Extract the [x, y] coordinate from the center of the cell holding the provided text.  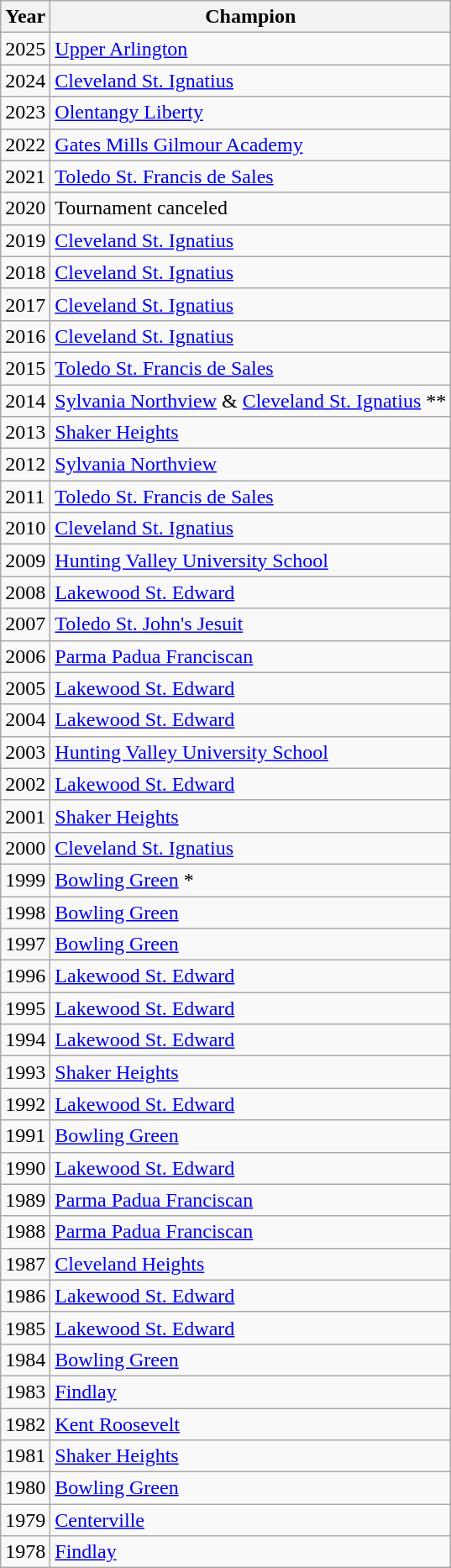
1993 [25, 1072]
Centerville [250, 1520]
2005 [25, 688]
1982 [25, 1424]
1994 [25, 1040]
2017 [25, 304]
1986 [25, 1296]
Kent Roosevelt [250, 1424]
1988 [25, 1232]
2016 [25, 336]
2022 [25, 145]
2001 [25, 816]
1983 [25, 1392]
1984 [25, 1360]
Bowling Green * [250, 880]
1995 [25, 1008]
1999 [25, 880]
2023 [25, 113]
Sylvania Northview & Cleveland St. Ignatius ** [250, 401]
1978 [25, 1552]
1991 [25, 1136]
Champion [250, 17]
2011 [25, 497]
2020 [25, 208]
2007 [25, 624]
Olentangy Liberty [250, 113]
Toledo St. John's Jesuit [250, 624]
1996 [25, 976]
2018 [25, 272]
2024 [25, 81]
2008 [25, 592]
2002 [25, 784]
2009 [25, 560]
1980 [25, 1488]
1990 [25, 1168]
2013 [25, 433]
Cleveland Heights [250, 1264]
1989 [25, 1200]
2010 [25, 529]
Tournament canceled [250, 208]
Gates Mills Gilmour Academy [250, 145]
2012 [25, 465]
2014 [25, 401]
1992 [25, 1104]
1981 [25, 1456]
2015 [25, 368]
2025 [25, 49]
2021 [25, 176]
1985 [25, 1328]
2019 [25, 240]
Upper Arlington [250, 49]
1998 [25, 912]
1979 [25, 1520]
1997 [25, 944]
Year [25, 17]
Sylvania Northview [250, 465]
2003 [25, 752]
2000 [25, 848]
2006 [25, 656]
1987 [25, 1264]
2004 [25, 720]
